Provide the [X, Y] coordinate of the cell's center where the given text is located.  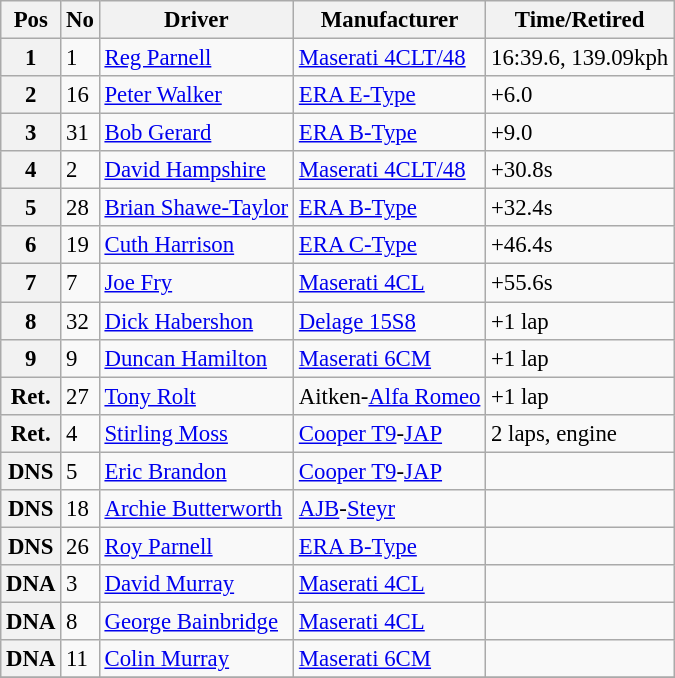
18 [80, 509]
6 [31, 245]
+30.8s [580, 170]
+9.0 [580, 133]
ERA E-Type [390, 95]
11 [80, 659]
Aitken-Alfa Romeo [390, 396]
31 [80, 133]
+32.4s [580, 208]
Delage 15S8 [390, 321]
Peter Walker [196, 95]
Brian Shawe-Taylor [196, 208]
Stirling Moss [196, 433]
16 [80, 95]
Bob Gerard [196, 133]
2 laps, engine [580, 433]
David Hampshire [196, 170]
Joe Fry [196, 283]
Manufacturer [390, 20]
32 [80, 321]
Cuth Harrison [196, 245]
Roy Parnell [196, 546]
Colin Murray [196, 659]
Tony Rolt [196, 396]
16:39.6, 139.09kph [580, 58]
Dick Habershon [196, 321]
AJB-Steyr [390, 509]
28 [80, 208]
+6.0 [580, 95]
19 [80, 245]
Driver [196, 20]
David Murray [196, 584]
Pos [31, 20]
No [80, 20]
George Bainbridge [196, 621]
Time/Retired [580, 20]
Archie Butterworth [196, 509]
+55.6s [580, 283]
ERA C-Type [390, 245]
Eric Brandon [196, 471]
Reg Parnell [196, 58]
+46.4s [580, 245]
Duncan Hamilton [196, 358]
26 [80, 546]
27 [80, 396]
